Scan for the cell matching the given text and deliver its [x, y] coordinate at center. 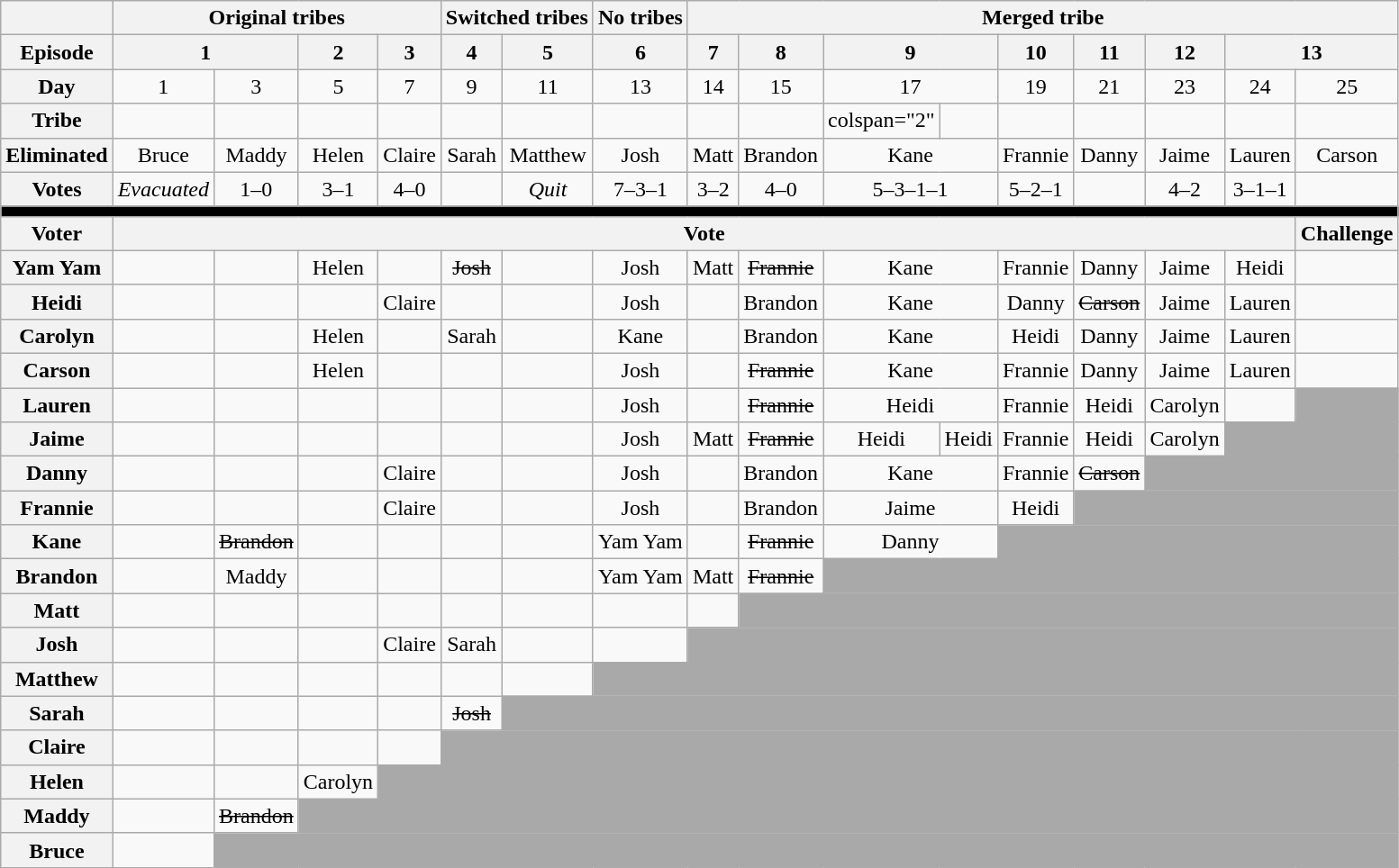
12 [1185, 52]
Evacuated [163, 189]
24 [1259, 86]
23 [1185, 86]
Votes [57, 189]
colspan="2" [882, 121]
21 [1110, 86]
5–3–1–1 [911, 189]
Voter [57, 233]
No tribes [640, 18]
Episode [57, 52]
3–2 [713, 189]
Original tribes [277, 18]
5–2–1 [1035, 189]
19 [1035, 86]
Vote [704, 233]
3–1–1 [1259, 189]
7–3–1 [640, 189]
Day [57, 86]
1–0 [257, 189]
Eliminated [57, 155]
6 [640, 52]
4 [472, 52]
Switched tribes [517, 18]
14 [713, 86]
10 [1035, 52]
4–2 [1185, 189]
17 [911, 86]
15 [781, 86]
Quit [548, 189]
3–1 [338, 189]
2 [338, 52]
Tribe [57, 121]
Merged tribe [1043, 18]
8 [781, 52]
25 [1347, 86]
Challenge [1347, 233]
